Return the (x, y) coordinate for the center point of the cell that contains the specified text.  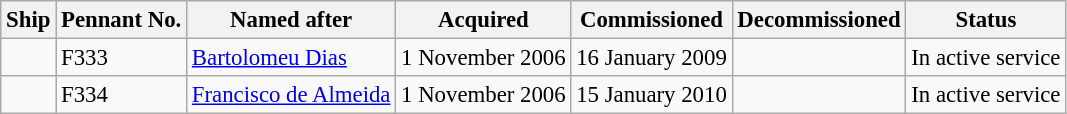
Named after (292, 20)
Bartolomeu Dias (292, 58)
Francisco de Almeida (292, 95)
F333 (122, 58)
F334 (122, 95)
Status (986, 20)
Commissioned (652, 20)
Decommissioned (819, 20)
16 January 2009 (652, 58)
Acquired (484, 20)
Pennant No. (122, 20)
Ship (28, 20)
15 January 2010 (652, 95)
